Locate the cell with the specified text and output its [x, y] center coordinate. 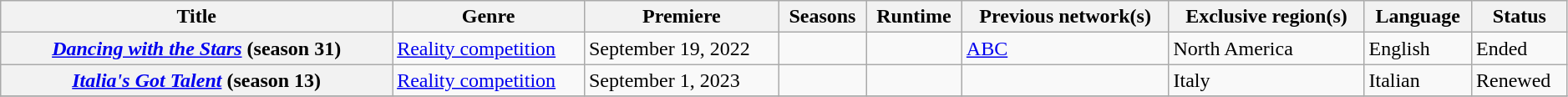
Runtime [914, 17]
Language [1418, 17]
Title [197, 17]
September 19, 2022 [682, 48]
Genre [489, 17]
North America [1266, 48]
ABC [1065, 48]
Status [1519, 17]
Italia's Got Talent (season 13) [197, 80]
Dancing with the Stars (season 31) [197, 48]
Exclusive region(s) [1266, 17]
Italian [1418, 80]
Italy [1266, 80]
Seasons [822, 17]
English [1418, 48]
Previous network(s) [1065, 17]
Ended [1519, 48]
Premiere [682, 17]
September 1, 2023 [682, 80]
Renewed [1519, 80]
